Identify which cell holds the provided text, then report its (x, y) central coordinate. 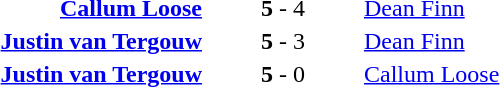
5 - 3 (282, 41)
